Identify which cell holds the provided text, then report its [X, Y] central coordinate. 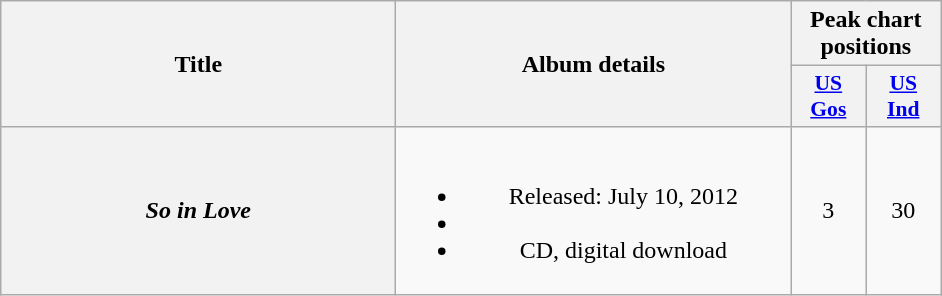
Album details [594, 64]
Peak chart positions [866, 34]
Title [198, 64]
So in Love [198, 210]
3 [828, 210]
Released: July 10, 2012CD, digital download [594, 210]
30 [904, 210]
USInd [904, 96]
USGos [828, 96]
